Scan for the cell matching the given text and deliver its (x, y) coordinate at center. 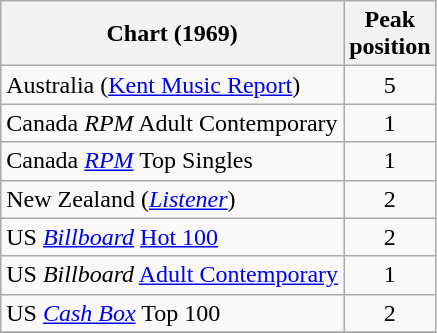
Australia (Kent Music Report) (172, 85)
Canada RPM Top Singles (172, 161)
Peakposition (390, 34)
US Cash Box Top 100 (172, 313)
5 (390, 85)
US Billboard Hot 100 (172, 237)
Chart (1969) (172, 34)
New Zealand (Listener) (172, 199)
US Billboard Adult Contemporary (172, 275)
Canada RPM Adult Contemporary (172, 123)
